Capture the cell that displays the provided text and extract its (x, y) central coordinate. 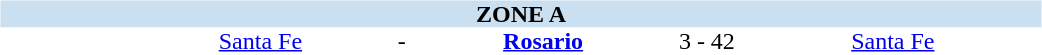
Rosario (544, 42)
ZONE A (520, 14)
3 - 42 (707, 42)
- (402, 42)
